Locate the cell with the specified text and output its [X, Y] center coordinate. 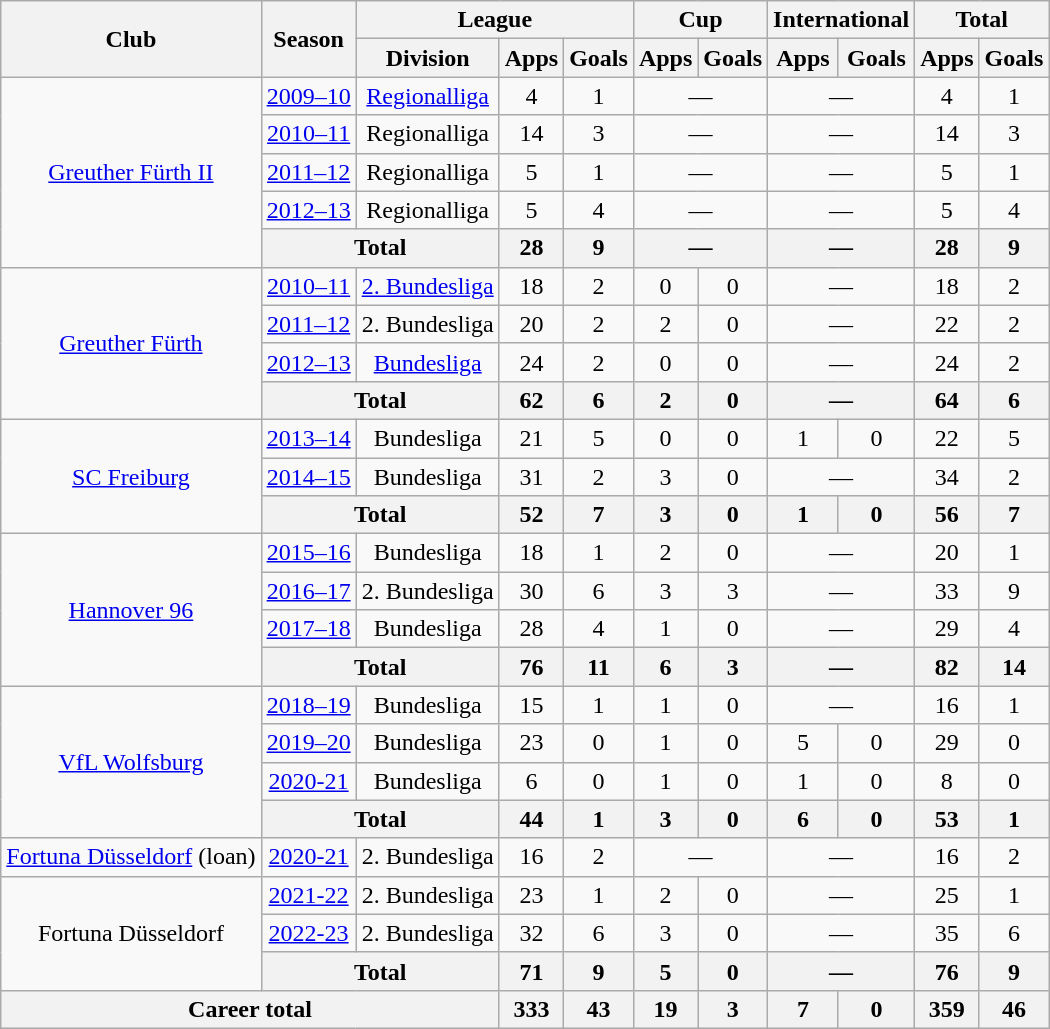
30 [531, 591]
Cup [700, 20]
19 [665, 1009]
2019–20 [308, 743]
Division [428, 58]
2021-22 [308, 895]
71 [531, 971]
2018–19 [308, 705]
62 [531, 400]
2014–15 [308, 477]
333 [531, 1009]
Fortuna Düsseldorf [131, 933]
21 [531, 438]
2017–18 [308, 629]
Career total [250, 1009]
Hannover 96 [131, 610]
Club [131, 39]
44 [531, 819]
2015–16 [308, 553]
2013–14 [308, 438]
32 [531, 933]
2016–17 [308, 591]
46 [1014, 1009]
Greuther Fürth II [131, 172]
VfL Wolfsburg [131, 762]
53 [947, 819]
League [494, 20]
8 [947, 781]
43 [599, 1009]
11 [599, 667]
56 [947, 515]
35 [947, 933]
2009–10 [308, 96]
International [842, 20]
82 [947, 667]
52 [531, 515]
2022-23 [308, 933]
34 [947, 477]
Season [308, 39]
64 [947, 400]
359 [947, 1009]
15 [531, 705]
Fortuna Düsseldorf (loan) [131, 857]
SC Freiburg [131, 476]
31 [531, 477]
Greuther Fürth [131, 343]
33 [947, 591]
25 [947, 895]
